Output the [X, Y] coordinate of the center of the cell containing the given text.  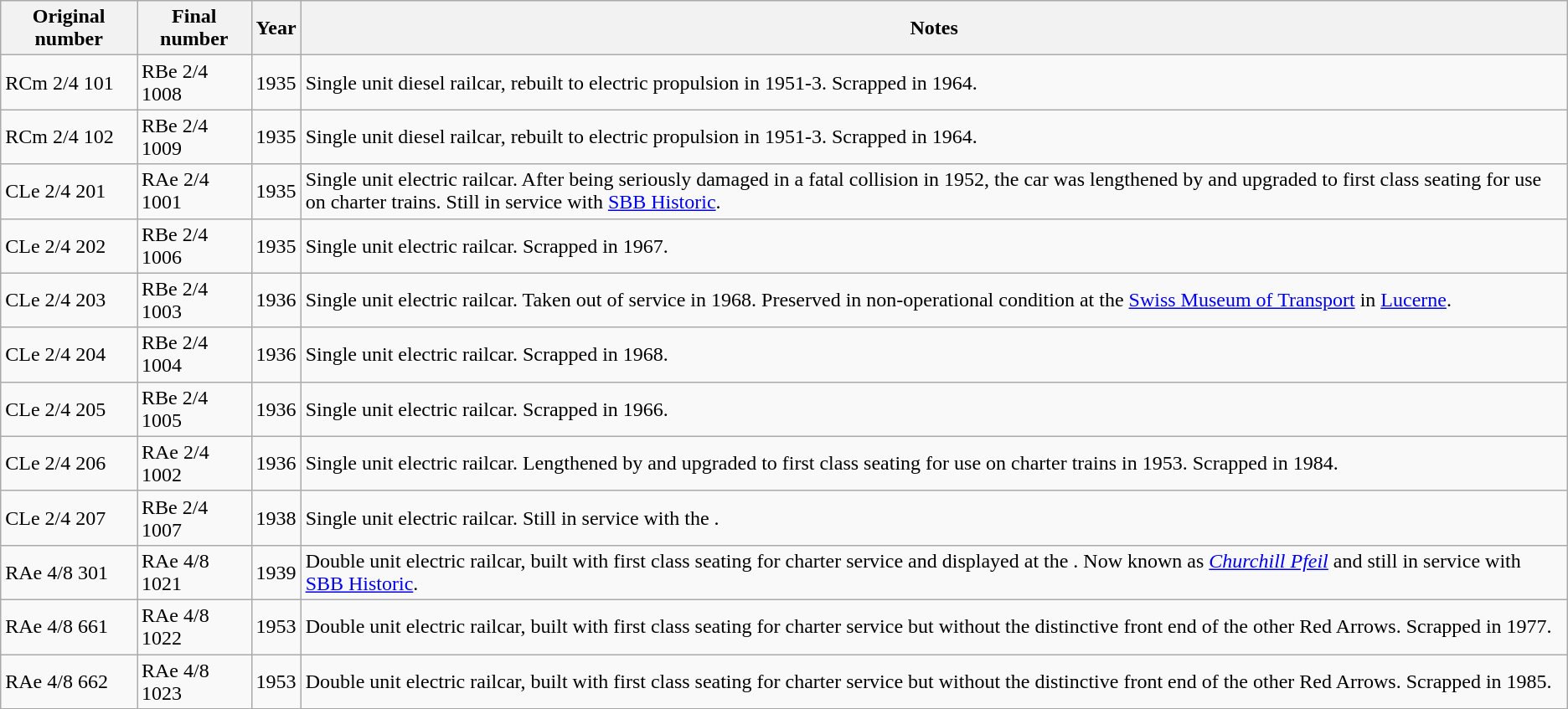
1938 [276, 517]
CLe 2/4 205 [69, 408]
RBe 2/4 1003 [194, 300]
RAe 4/8 1021 [194, 573]
RAe 4/8 1023 [194, 681]
CLe 2/4 204 [69, 355]
RAe 4/8 661 [69, 626]
RBe 2/4 1004 [194, 355]
RBe 2/4 1007 [194, 517]
Single unit electric railcar. Scrapped in 1966. [934, 408]
RAe 4/8 662 [69, 681]
RAe 4/8 301 [69, 573]
Single unit electric railcar. Taken out of service in 1968. Preserved in non-operational condition at the Swiss Museum of Transport in Lucerne. [934, 300]
CLe 2/4 203 [69, 300]
RCm 2/4 101 [69, 82]
CLe 2/4 201 [69, 191]
CLe 2/4 207 [69, 517]
RBe 2/4 1005 [194, 408]
Single unit electric railcar. Lengthened by and upgraded to first class seating for use on charter trains in 1953. Scrapped in 1984. [934, 464]
RAe 4/8 1022 [194, 626]
Single unit electric railcar. Still in service with the . [934, 517]
RAe 2/4 1001 [194, 191]
RBe 2/4 1008 [194, 82]
Single unit electric railcar. Scrapped in 1967. [934, 246]
Single unit electric railcar. Scrapped in 1968. [934, 355]
CLe 2/4 202 [69, 246]
RBe 2/4 1006 [194, 246]
RAe 2/4 1002 [194, 464]
1939 [276, 573]
Final number [194, 28]
CLe 2/4 206 [69, 464]
RCm 2/4 102 [69, 137]
Notes [934, 28]
Original number [69, 28]
Year [276, 28]
RBe 2/4 1009 [194, 137]
